Return [X, Y] of the center of cell containing provided text 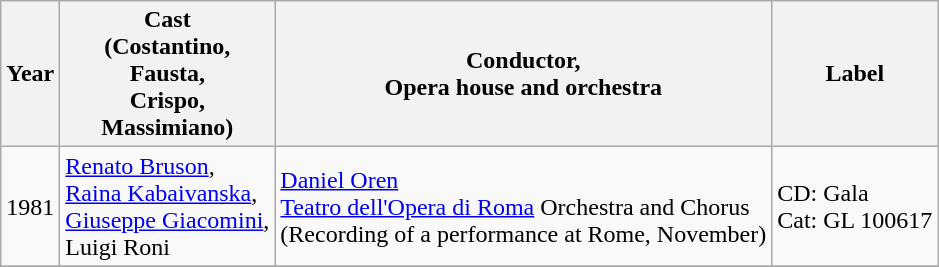
Renato Bruson,Raina Kabaivanska,Giuseppe Giacomini,Luigi Roni [168, 206]
Label [855, 74]
Year [30, 74]
Cast (Costantino,Fausta,Crispo,Massimiano) [168, 74]
Conductor,Opera house and orchestra [524, 74]
CD: GalaCat: GL 100617 [855, 206]
Daniel OrenTeatro dell'Opera di Roma Orchestra and Chorus(Recording of a performance at Rome, November) [524, 206]
1981 [30, 206]
